Output the (X, Y) coordinate of the center of the cell containing the given text.  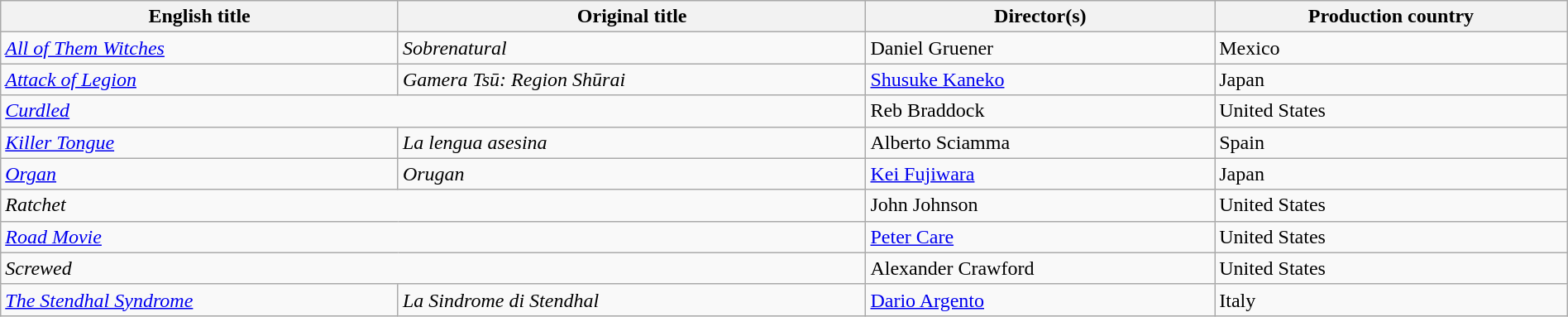
All of Them Witches (200, 48)
Mexico (1391, 48)
Gamera Tsū: Region Shūrai (632, 79)
John Johnson (1040, 205)
Reb Braddock (1040, 111)
Spain (1391, 142)
Ratchet (433, 205)
La Sindrome di Stendhal (632, 300)
Kei Fujiwara (1040, 174)
Daniel Gruener (1040, 48)
Original title (632, 17)
Organ (200, 174)
Production country (1391, 17)
Alberto Sciamma (1040, 142)
Shusuke Kaneko (1040, 79)
La lengua asesina (632, 142)
Italy (1391, 300)
Dario Argento (1040, 300)
Attack of Legion (200, 79)
Alexander Crawford (1040, 268)
Orugan (632, 174)
Curdled (433, 111)
Screwed (433, 268)
The Stendhal Syndrome (200, 300)
Sobrenatural (632, 48)
Director(s) (1040, 17)
Peter Care (1040, 237)
Road Movie (433, 237)
English title (200, 17)
Killer Tongue (200, 142)
